Find where the given text appears and provide that cell's center as (X, Y) coordinate. 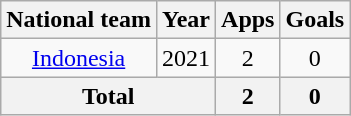
Goals (315, 20)
National team (79, 20)
Indonesia (79, 58)
Apps (248, 20)
Total (108, 96)
2021 (186, 58)
Year (186, 20)
